Extract the [x, y] coordinate from the center of the cell holding the provided text.  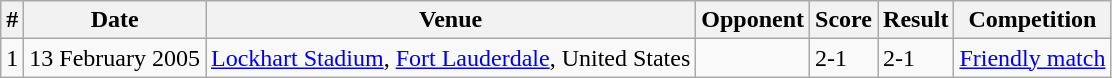
Competition [1032, 20]
Date [115, 20]
Lockhart Stadium, Fort Lauderdale, United States [451, 58]
# [12, 20]
Friendly match [1032, 58]
Result [916, 20]
Venue [451, 20]
13 February 2005 [115, 58]
Opponent [753, 20]
Score [844, 20]
1 [12, 58]
